Return the (x, y) coordinate for the center point of the cell that contains the specified text.  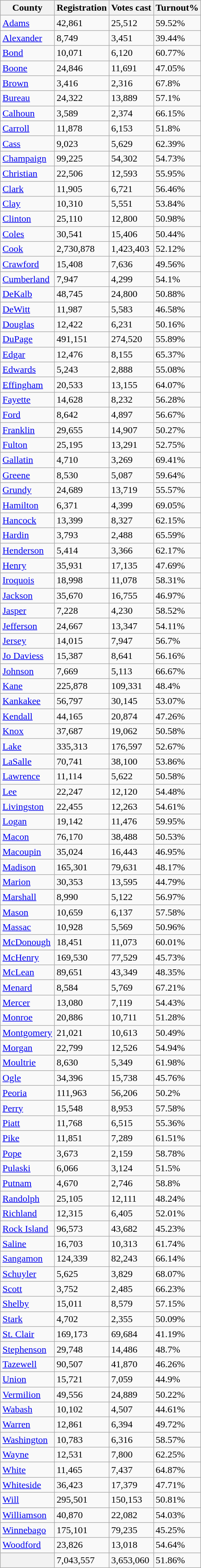
Ford (27, 415)
64.87% (177, 1470)
Lake (27, 746)
Schuyler (27, 1274)
Wayne (27, 1455)
41,870 (131, 1364)
6,231 (131, 324)
47.71% (177, 1485)
13,889 (131, 98)
66.15% (177, 113)
3,793 (82, 535)
Jersey (27, 641)
64.07% (177, 384)
2,159 (131, 1153)
335,313 (82, 746)
Mercer (27, 1003)
Champaign (27, 158)
Kendall (27, 716)
20,886 (82, 1018)
53.07% (177, 701)
58.8% (177, 1184)
Stark (27, 1319)
124,339 (82, 1259)
Calhoun (27, 113)
10,659 (82, 912)
57.1% (177, 98)
Jasper (27, 611)
Effingham (27, 384)
3,124 (131, 1168)
Fayette (27, 400)
77,529 (131, 957)
48.35% (177, 972)
Madison (27, 867)
48.24% (177, 1199)
Franklin (27, 430)
62.39% (177, 143)
1,423,403 (131, 249)
69,684 (131, 1334)
53.86% (177, 761)
Christian (27, 173)
38,100 (131, 761)
16,703 (82, 1244)
Williamson (27, 1515)
6,405 (131, 1214)
10,071 (82, 53)
44,165 (82, 716)
25,195 (82, 445)
Kankakee (27, 701)
2,316 (131, 83)
35,670 (82, 596)
43,349 (131, 972)
Tazewell (27, 1364)
Clinton (27, 219)
5,583 (131, 309)
38,488 (131, 837)
Bond (27, 53)
Henry (27, 565)
10,310 (82, 204)
175,101 (82, 1530)
Randolph (27, 1199)
Jackson (27, 596)
7,636 (131, 264)
6,394 (131, 1425)
79,631 (131, 867)
3,269 (131, 460)
5,414 (82, 550)
57.15% (177, 1304)
30,353 (82, 882)
58.31% (177, 580)
Alexander (27, 38)
46.26% (177, 1364)
Washington (27, 1440)
62.15% (177, 520)
Will (27, 1500)
7,119 (131, 1003)
16,443 (131, 852)
54,302 (131, 158)
11,078 (131, 580)
15,408 (82, 264)
43,682 (131, 1229)
Winnebago (27, 1530)
Lee (27, 792)
11,905 (82, 189)
4,230 (131, 611)
56.67% (177, 415)
6,316 (131, 1440)
30,145 (131, 701)
66.67% (177, 671)
45.73% (177, 957)
6,371 (82, 505)
50.2% (177, 1093)
15,738 (131, 1078)
274,520 (131, 339)
22,506 (82, 173)
30,541 (82, 234)
Jefferson (27, 626)
2,746 (131, 1184)
6,137 (131, 912)
2,730,878 (82, 249)
5,569 (131, 927)
5,551 (131, 204)
41.19% (177, 1334)
3,366 (131, 550)
4,399 (131, 505)
8,641 (131, 656)
8,749 (82, 38)
2,374 (131, 113)
Henderson (27, 550)
Moultrie (27, 1063)
Greene (27, 475)
13,595 (131, 882)
4,670 (82, 1184)
12,526 (131, 1048)
Cook (27, 249)
7,228 (82, 611)
2,485 (131, 1289)
56.28% (177, 400)
Macon (27, 837)
52.75% (177, 445)
70,741 (82, 761)
24,667 (82, 626)
7,059 (131, 1379)
35,931 (82, 565)
4,710 (82, 460)
225,878 (82, 686)
3,673 (82, 1153)
11,073 (131, 942)
150,153 (131, 1500)
35,024 (82, 852)
60.77% (177, 53)
Adams (27, 23)
99,225 (82, 158)
58.78% (177, 1153)
49.56% (177, 264)
8,155 (131, 354)
12,422 (82, 324)
Turnout% (177, 8)
51.5% (177, 1168)
54.61% (177, 807)
89,651 (82, 972)
111,963 (82, 1093)
5,243 (82, 369)
Ogle (27, 1078)
79,235 (131, 1530)
67.8% (177, 83)
8,232 (131, 400)
8,953 (131, 1108)
12,861 (82, 1425)
47.69% (177, 565)
29,655 (82, 430)
50.88% (177, 294)
46.95% (177, 852)
50.16% (177, 324)
45.76% (177, 1078)
Grundy (27, 490)
56.7% (177, 641)
10,711 (131, 1018)
10,783 (82, 1440)
8,584 (82, 988)
14,015 (82, 641)
56.97% (177, 897)
9,023 (82, 143)
52.12% (177, 249)
19,142 (82, 822)
12,263 (131, 807)
36,423 (82, 1485)
Boone (27, 68)
County (27, 8)
55.89% (177, 339)
61.74% (177, 1244)
3,653,060 (131, 1560)
56.16% (177, 656)
45.23% (177, 1229)
5,625 (82, 1274)
12,120 (131, 792)
Morgan (27, 1048)
56,206 (131, 1093)
Registration (82, 8)
11,691 (131, 68)
54.11% (177, 626)
54.43% (177, 1003)
59.95% (177, 822)
Wabash (27, 1410)
Shelby (27, 1304)
13,719 (131, 490)
Knox (27, 731)
11,851 (82, 1138)
25,105 (82, 1199)
58.52% (177, 611)
10,313 (131, 1244)
Piatt (27, 1123)
7,043,557 (82, 1560)
Lawrence (27, 776)
11,465 (82, 1470)
13,347 (131, 626)
8,990 (82, 897)
23,826 (82, 1545)
54.03% (177, 1515)
7,800 (131, 1455)
20,533 (82, 384)
51.8% (177, 128)
Jo Daviess (27, 656)
46.58% (177, 309)
47.05% (177, 68)
50.96% (177, 927)
Sangamon (27, 1259)
16,755 (131, 596)
50.27% (177, 430)
56,797 (82, 701)
24,800 (131, 294)
11,476 (131, 822)
17,379 (131, 1485)
295,501 (82, 1500)
13,399 (82, 520)
3,829 (131, 1274)
Johnson (27, 671)
White (27, 1470)
Peoria (27, 1093)
54.1% (177, 279)
24,889 (131, 1394)
165,301 (82, 867)
11,878 (82, 128)
Vermilion (27, 1394)
25,512 (131, 23)
69.41% (177, 460)
5,087 (131, 475)
5,113 (131, 671)
3,752 (82, 1289)
10,102 (82, 1410)
25,110 (82, 219)
7,669 (82, 671)
Edwards (27, 369)
15,548 (82, 1108)
50.98% (177, 219)
Perry (27, 1108)
53.84% (177, 204)
Fulton (27, 445)
6,066 (82, 1168)
Cass (27, 143)
59.52% (177, 23)
Marshall (27, 897)
15,011 (82, 1304)
13,080 (82, 1003)
14,628 (82, 400)
12,800 (131, 219)
82,243 (131, 1259)
Pulaski (27, 1168)
55.95% (177, 173)
66.14% (177, 1259)
56.46% (177, 189)
24,689 (82, 490)
491,151 (82, 339)
Pope (27, 1153)
47.26% (177, 716)
4,507 (131, 1410)
65.37% (177, 354)
44.79% (177, 882)
50.49% (177, 1033)
55.08% (177, 369)
Crawford (27, 264)
44.61% (177, 1410)
52.01% (177, 1214)
55.36% (177, 1123)
6,515 (131, 1123)
50.81% (177, 1500)
50.44% (177, 234)
51.86% (177, 1560)
Menard (27, 988)
7,437 (131, 1470)
5,349 (131, 1063)
Iroquois (27, 580)
67.21% (177, 988)
3,451 (131, 38)
169,530 (82, 957)
4,702 (82, 1319)
48.17% (177, 867)
Saline (27, 1244)
62.17% (177, 550)
Cumberland (27, 279)
54.64% (177, 1545)
61.51% (177, 1138)
Bureau (27, 98)
24,322 (82, 98)
Coles (27, 234)
22,799 (82, 1048)
Clark (27, 189)
LaSalle (27, 761)
Kane (27, 686)
DuPage (27, 339)
4,897 (131, 415)
Massac (27, 927)
46.97% (177, 596)
49,556 (82, 1394)
20,874 (131, 716)
13,291 (131, 445)
50.53% (177, 837)
50.22% (177, 1394)
Carroll (27, 128)
40,870 (82, 1515)
52.67% (177, 746)
50.09% (177, 1319)
4,299 (131, 279)
Stephenson (27, 1349)
2,488 (131, 535)
55.57% (177, 490)
6,721 (131, 189)
12,315 (82, 1214)
DeWitt (27, 309)
Rock Island (27, 1229)
12,531 (82, 1455)
Macoupin (27, 852)
Scott (27, 1289)
37,687 (82, 731)
13,018 (131, 1545)
Brown (27, 83)
Clay (27, 204)
Mason (27, 912)
St. Clair (27, 1334)
5,622 (131, 776)
65.59% (177, 535)
22,247 (82, 792)
15,406 (131, 234)
6,153 (131, 128)
19,062 (131, 731)
13,155 (131, 384)
8,642 (82, 415)
6,120 (131, 53)
12,476 (82, 354)
42,861 (82, 23)
49.72% (177, 1425)
Montgomery (27, 1033)
60.01% (177, 942)
68.07% (177, 1274)
54.48% (177, 792)
2,888 (131, 369)
Union (27, 1379)
10,928 (82, 927)
Logan (27, 822)
39.44% (177, 38)
Monroe (27, 1018)
169,173 (82, 1334)
24,846 (82, 68)
McDonough (27, 942)
Hamilton (27, 505)
61.98% (177, 1063)
5,629 (131, 143)
Marion (27, 882)
McHenry (27, 957)
176,597 (131, 746)
48.4% (177, 686)
90,507 (82, 1364)
Edgar (27, 354)
Putnam (27, 1184)
12,593 (131, 173)
3,589 (82, 113)
48,745 (82, 294)
Whiteside (27, 1485)
Woodford (27, 1545)
8,530 (82, 475)
18,451 (82, 942)
Livingston (27, 807)
18,998 (82, 580)
96,573 (82, 1229)
5,769 (131, 988)
58.57% (177, 1440)
14,907 (131, 430)
Gallatin (27, 460)
66.23% (177, 1289)
2,355 (131, 1319)
21,021 (82, 1033)
5,122 (131, 897)
17,135 (131, 565)
45.25% (177, 1530)
10,613 (131, 1033)
11,768 (82, 1123)
44.9% (177, 1379)
14,486 (131, 1349)
8,630 (82, 1063)
DeKalb (27, 294)
7,289 (131, 1138)
69.05% (177, 505)
59.64% (177, 475)
109,331 (131, 686)
76,170 (82, 837)
Hardin (27, 535)
3,416 (82, 83)
29,748 (82, 1349)
48.7% (177, 1349)
McLean (27, 972)
51.28% (177, 1018)
15,387 (82, 656)
34,396 (82, 1078)
54.94% (177, 1048)
8,579 (131, 1304)
12,111 (131, 1199)
Pike (27, 1138)
Votes cast (131, 8)
Richland (27, 1214)
Warren (27, 1425)
22,082 (131, 1515)
8,327 (131, 520)
Douglas (27, 324)
62.25% (177, 1455)
54.73% (177, 158)
Hancock (27, 520)
11,987 (82, 309)
11,114 (82, 776)
22,455 (82, 807)
15,721 (82, 1379)
